Capture the cell that displays the provided text and extract its (x, y) central coordinate. 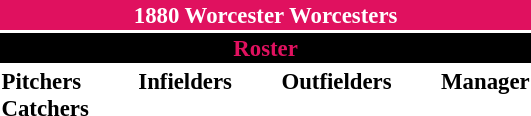
Roster (266, 48)
1880 Worcester Worcesters (266, 15)
